Return the [X, Y] coordinate for the center point of the cell that contains the specified text.  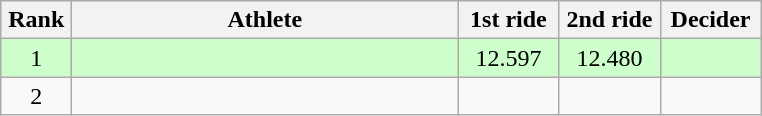
1st ride [508, 20]
2 [36, 96]
12.597 [508, 58]
Athlete [265, 20]
12.480 [610, 58]
2nd ride [610, 20]
1 [36, 58]
Decider [710, 20]
Rank [36, 20]
